Find where the given text appears and provide that cell's center as [x, y] coordinate. 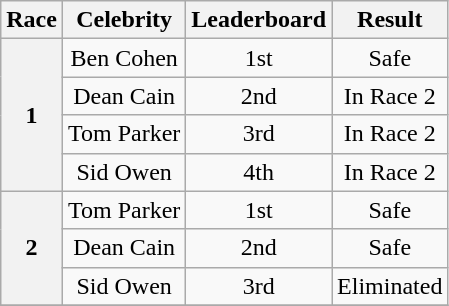
Eliminated [390, 286]
Leaderboard [259, 20]
Celebrity [124, 20]
Ben Cohen [124, 58]
Race [32, 20]
4th [259, 172]
1 [32, 115]
2 [32, 248]
Result [390, 20]
